Extract the (x, y) coordinate from the center of the cell holding the provided text.  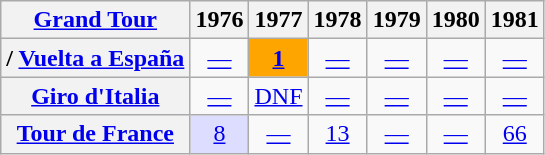
1978 (338, 20)
1977 (278, 20)
1979 (396, 20)
Giro d'Italia (96, 96)
13 (338, 134)
1980 (456, 20)
DNF (278, 96)
Grand Tour (96, 20)
1981 (514, 20)
8 (220, 134)
/ Vuelta a España (96, 58)
Tour de France (96, 134)
1976 (220, 20)
1 (278, 58)
66 (514, 134)
